Determine the [x, y] coordinate at the center of the cell enclosing the given text.  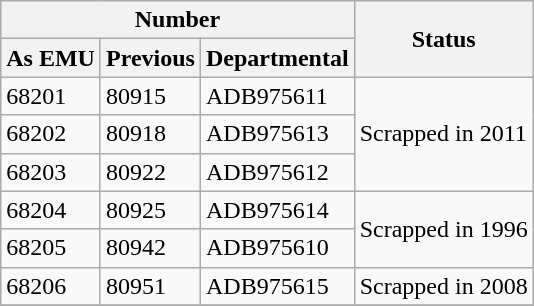
Number [178, 20]
68203 [51, 172]
Scrapped in 2011 [444, 134]
80922 [150, 172]
Scrapped in 2008 [444, 286]
80915 [150, 96]
ADB975614 [277, 210]
ADB975612 [277, 172]
As EMU [51, 58]
68202 [51, 134]
80918 [150, 134]
68205 [51, 248]
ADB975615 [277, 286]
80925 [150, 210]
68204 [51, 210]
ADB975613 [277, 134]
80951 [150, 286]
68201 [51, 96]
Previous [150, 58]
ADB975611 [277, 96]
80942 [150, 248]
ADB975610 [277, 248]
68206 [51, 286]
Status [444, 39]
Scrapped in 1996 [444, 229]
Departmental [277, 58]
